Identify which cell holds the provided text, then report its [X, Y] central coordinate. 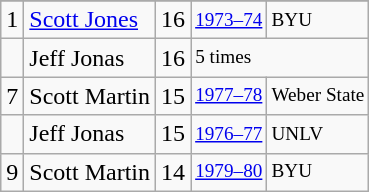
UNLV [318, 134]
1979–80 [229, 172]
14 [174, 172]
9 [12, 172]
1973–74 [229, 20]
Scott Jones [90, 20]
5 times [280, 58]
1976–77 [229, 134]
1977–78 [229, 96]
Weber State [318, 96]
1 [12, 20]
7 [12, 96]
